Detect which cell encompasses the target text, then output its [x, y] center coordinate. 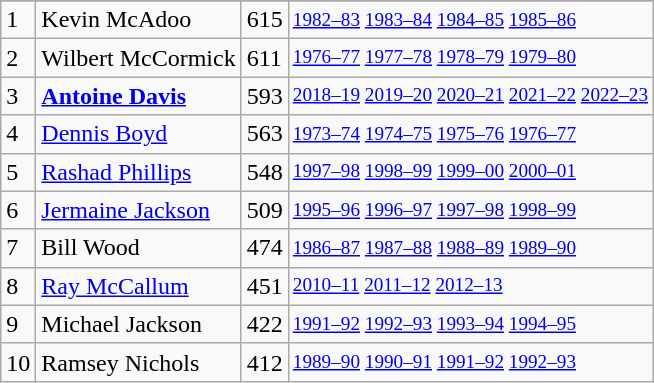
10 [18, 362]
1989–90 1990–91 1991–92 1992–93 [470, 362]
5 [18, 172]
1991–92 1992–93 1993–94 1994–95 [470, 324]
451 [264, 286]
615 [264, 20]
2 [18, 58]
548 [264, 172]
1997–98 1998–99 1999–00 2000–01 [470, 172]
Antoine Davis [138, 96]
1973–74 1974–75 1975–76 1976–77 [470, 134]
509 [264, 210]
1 [18, 20]
Bill Wood [138, 248]
593 [264, 96]
Jermaine Jackson [138, 210]
Michael Jackson [138, 324]
Wilbert McCormick [138, 58]
2018–19 2019–20 2020–21 2021–22 2022–23 [470, 96]
3 [18, 96]
Rashad Phillips [138, 172]
4 [18, 134]
1995–96 1996–97 1997–98 1998–99 [470, 210]
422 [264, 324]
1982–83 1983–84 1984–85 1985–86 [470, 20]
474 [264, 248]
8 [18, 286]
Ramsey Nichols [138, 362]
6 [18, 210]
412 [264, 362]
Ray McCallum [138, 286]
7 [18, 248]
Dennis Boyd [138, 134]
Kevin McAdoo [138, 20]
611 [264, 58]
1986–87 1987–88 1988–89 1989–90 [470, 248]
563 [264, 134]
9 [18, 324]
2010–11 2011–12 2012–13 [470, 286]
1976–77 1977–78 1978–79 1979–80 [470, 58]
